Search for the cell housing the specified text and yield its (x, y) center coordinate. 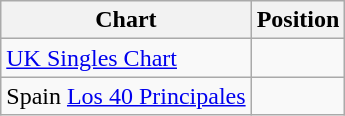
Spain Los 40 Principales (126, 96)
UK Singles Chart (126, 58)
Position (298, 20)
Chart (126, 20)
